From the cell containing the given text, extract its center point as (X, Y) coordinate. 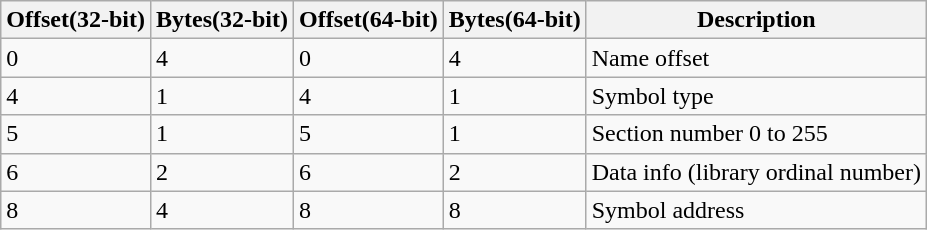
Offset(64-bit) (368, 20)
Bytes(64-bit) (514, 20)
Data info (library ordinal number) (756, 172)
Offset(32-bit) (76, 20)
Bytes(32-bit) (222, 20)
Section number 0 to 255 (756, 134)
Name offset (756, 58)
Symbol address (756, 210)
Symbol type (756, 96)
Description (756, 20)
